Pinpoint the cell where the given text exists, returning its [X, Y] midpoint coordinate. 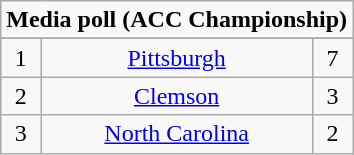
Pittsburgh [176, 58]
1 [21, 58]
North Carolina [176, 134]
Clemson [176, 96]
7 [332, 58]
Media poll (ACC Championship) [177, 20]
